Extract the [X, Y] coordinate from the center of the cell holding the provided text.  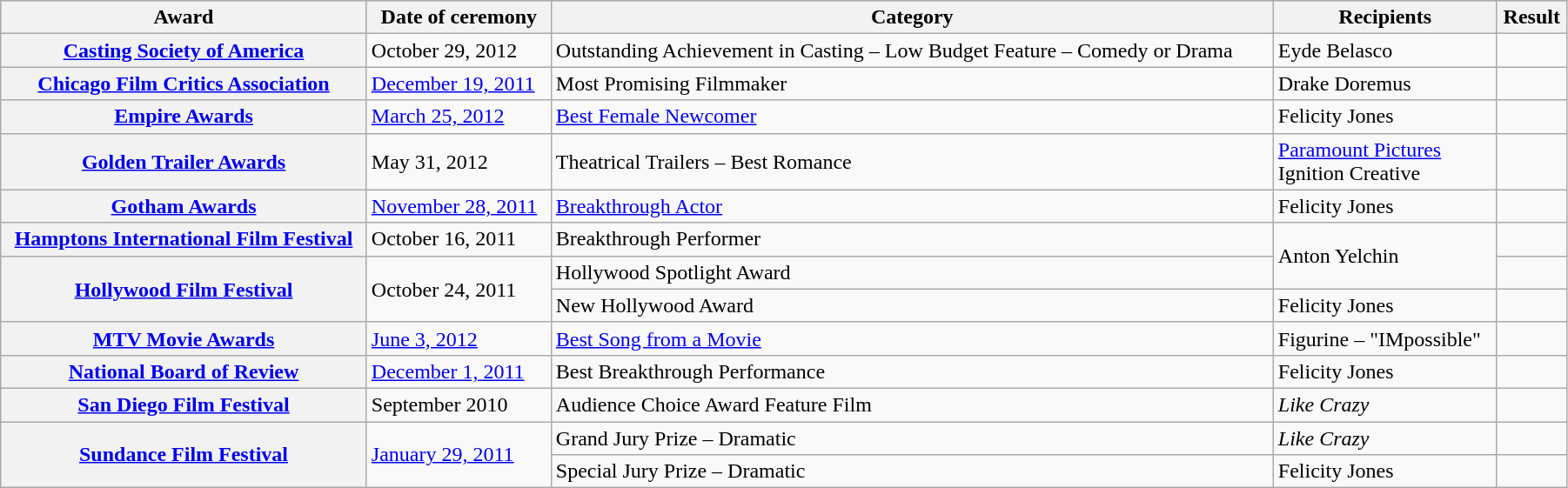
October 24, 2011 [459, 289]
Award [184, 17]
January 29, 2011 [459, 454]
Best Female Newcomer [912, 117]
Result [1531, 17]
March 25, 2012 [459, 117]
Recipients [1385, 17]
Category [912, 17]
Gotham Awards [184, 206]
Audience Choice Award Feature Film [912, 404]
Empire Awards [184, 117]
October 16, 2011 [459, 239]
Special Jury Prize – Dramatic [912, 471]
San Diego Film Festival [184, 404]
Paramount PicturesIgnition Creative [1385, 162]
Golden Trailer Awards [184, 162]
Breakthrough Performer [912, 239]
Hamptons International Film Festival [184, 239]
Grand Jury Prize – Dramatic [912, 438]
December 1, 2011 [459, 371]
Outstanding Achievement in Casting – Low Budget Feature – Comedy or Drama [912, 50]
Anton Yelchin [1385, 256]
Casting Society of America [184, 50]
New Hollywood Award [912, 305]
November 28, 2011 [459, 206]
Eyde Belasco [1385, 50]
December 19, 2011 [459, 84]
Hollywood Spotlight Award [912, 272]
Chicago Film Critics Association [184, 84]
Drake Doremus [1385, 84]
MTV Movie Awards [184, 338]
Theatrical Trailers – Best Romance [912, 162]
Most Promising Filmmaker [912, 84]
Date of ceremony [459, 17]
Best Song from a Movie [912, 338]
Hollywood Film Festival [184, 289]
September 2010 [459, 404]
Figurine – "IMpossible" [1385, 338]
Best Breakthrough Performance [912, 371]
October 29, 2012 [459, 50]
June 3, 2012 [459, 338]
National Board of Review [184, 371]
Breakthrough Actor [912, 206]
Sundance Film Festival [184, 454]
May 31, 2012 [459, 162]
